Locate the cell with the specified text and output its (X, Y) center coordinate. 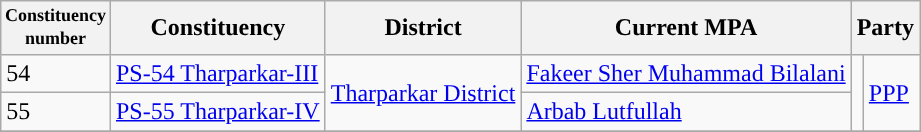
PS-54 Tharparkar-III (218, 73)
District (423, 28)
Constituency (218, 28)
Arbab Lutfullah (686, 111)
Party (885, 28)
55 (56, 111)
54 (56, 73)
Fakeer Sher Muhammad Bilalani (686, 73)
Constituency number (56, 28)
Current MPA (686, 28)
PS-55 Tharparkar-IV (218, 111)
PPP (891, 92)
Tharparkar District (423, 92)
